Detect which cell encompasses the target text, then output its [X, Y] center coordinate. 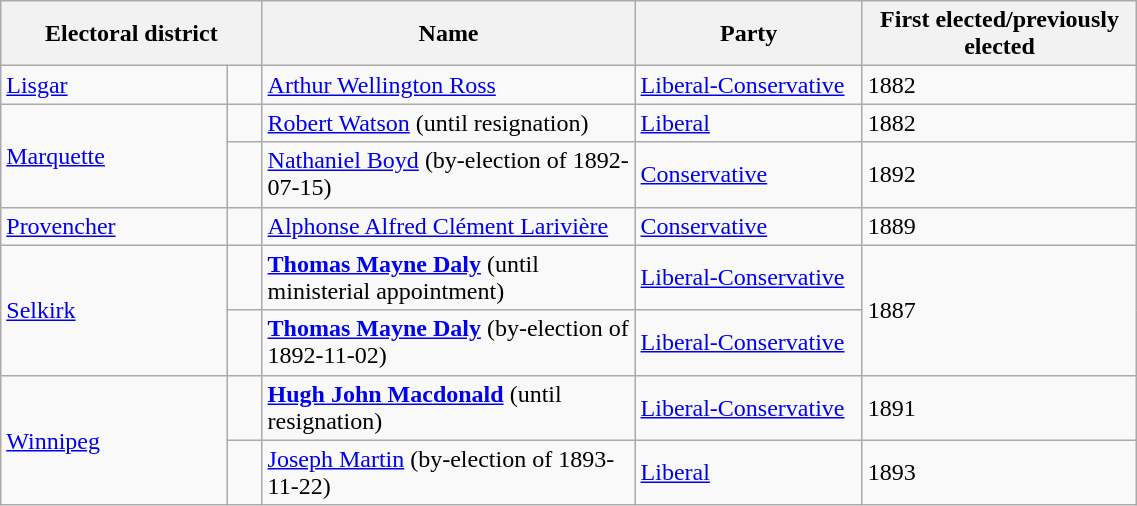
Name [448, 34]
1887 [1000, 310]
Thomas Mayne Daly (until ministerial appointment) [448, 278]
Selkirk [114, 310]
Electoral district [132, 34]
Nathaniel Boyd (by-election of 1892-07-15) [448, 174]
First elected/previously elected [1000, 34]
Alphonse Alfred Clément Larivière [448, 226]
Joseph Martin (by-election of 1893-11-22) [448, 472]
1889 [1000, 226]
Party [748, 34]
Lisgar [114, 85]
Robert Watson (until resignation) [448, 123]
Arthur Wellington Ross [448, 85]
1893 [1000, 472]
Winnipeg [114, 440]
Provencher [114, 226]
1891 [1000, 408]
Marquette [114, 156]
1892 [1000, 174]
Hugh John Macdonald (until resignation) [448, 408]
Thomas Mayne Daly (by-election of 1892-11-02) [448, 342]
